Extract the (x, y) coordinate from the center of the cell holding the provided text.  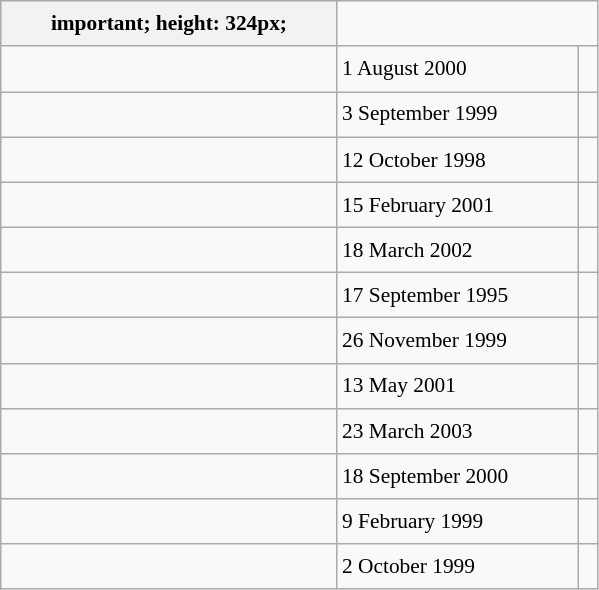
9 February 1999 (458, 522)
13 May 2001 (458, 386)
important; height: 324px; (169, 24)
26 November 1999 (458, 340)
2 October 1999 (458, 566)
15 February 2001 (458, 204)
12 October 1998 (458, 160)
17 September 1995 (458, 296)
3 September 1999 (458, 114)
18 September 2000 (458, 476)
23 March 2003 (458, 430)
18 March 2002 (458, 250)
1 August 2000 (458, 68)
